Return [X, Y] of the center of cell containing provided text 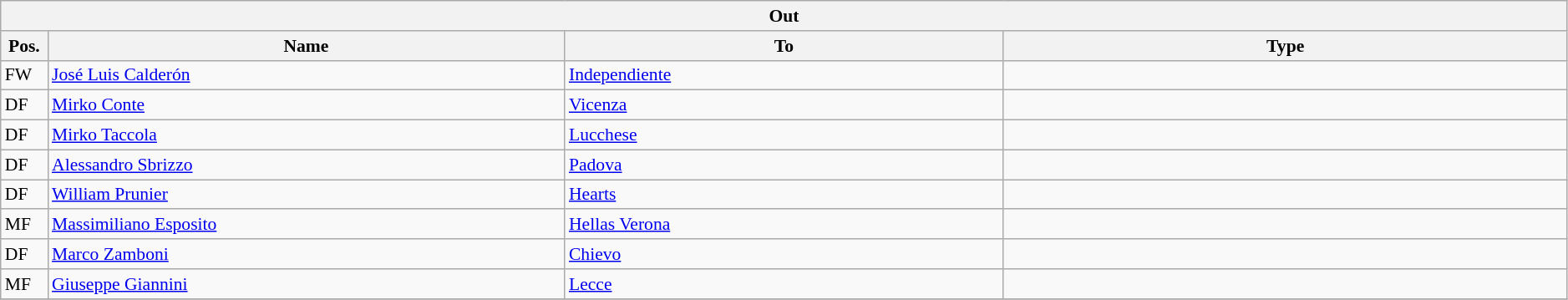
Hearts [784, 195]
To [784, 46]
Name [306, 46]
Type [1285, 46]
Massimiliano Esposito [306, 225]
Giuseppe Giannini [306, 284]
Mirko Taccola [306, 135]
Padova [784, 165]
Mirko Conte [306, 105]
Alessandro Sbrizzo [306, 165]
Chievo [784, 254]
Out [784, 16]
Lucchese [784, 135]
José Luis Calderón [306, 75]
Lecce [784, 284]
Vicenza [784, 105]
Pos. [24, 46]
William Prunier [306, 195]
FW [24, 75]
Marco Zamboni [306, 254]
Hellas Verona [784, 225]
Independiente [784, 75]
